Provide the (x, y) coordinate of the cell's center where the given text is located.  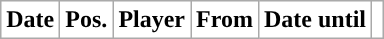
Date until (314, 20)
From (225, 20)
Date (30, 20)
Player (152, 20)
Pos. (86, 20)
